Scan for the cell matching the given text and deliver its [x, y] coordinate at center. 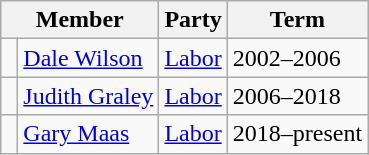
2018–present [297, 134]
Term [297, 20]
Party [193, 20]
2006–2018 [297, 96]
Dale Wilson [88, 58]
Gary Maas [88, 134]
Member [80, 20]
2002–2006 [297, 58]
Judith Graley [88, 96]
